Return the (x, y) coordinate for the center point of the cell that contains the specified text.  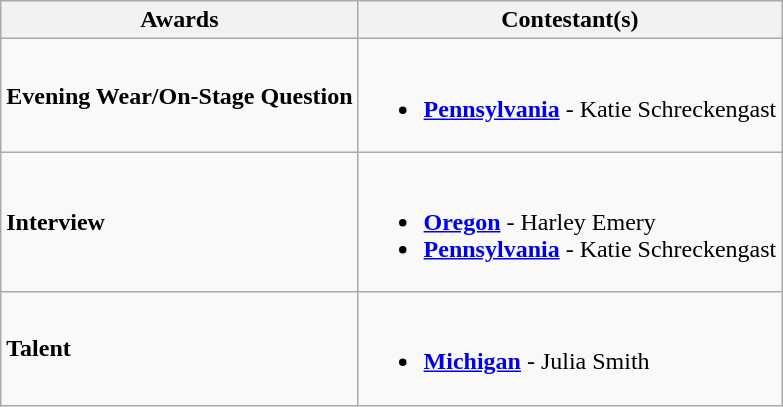
Michigan - Julia Smith (570, 348)
Pennsylvania - Katie Schreckengast (570, 96)
Interview (180, 222)
Evening Wear/On-Stage Question (180, 96)
Oregon - Harley Emery Pennsylvania - Katie Schreckengast (570, 222)
Contestant(s) (570, 20)
Awards (180, 20)
Talent (180, 348)
